Find where the given text appears and provide that cell's center as (x, y) coordinate. 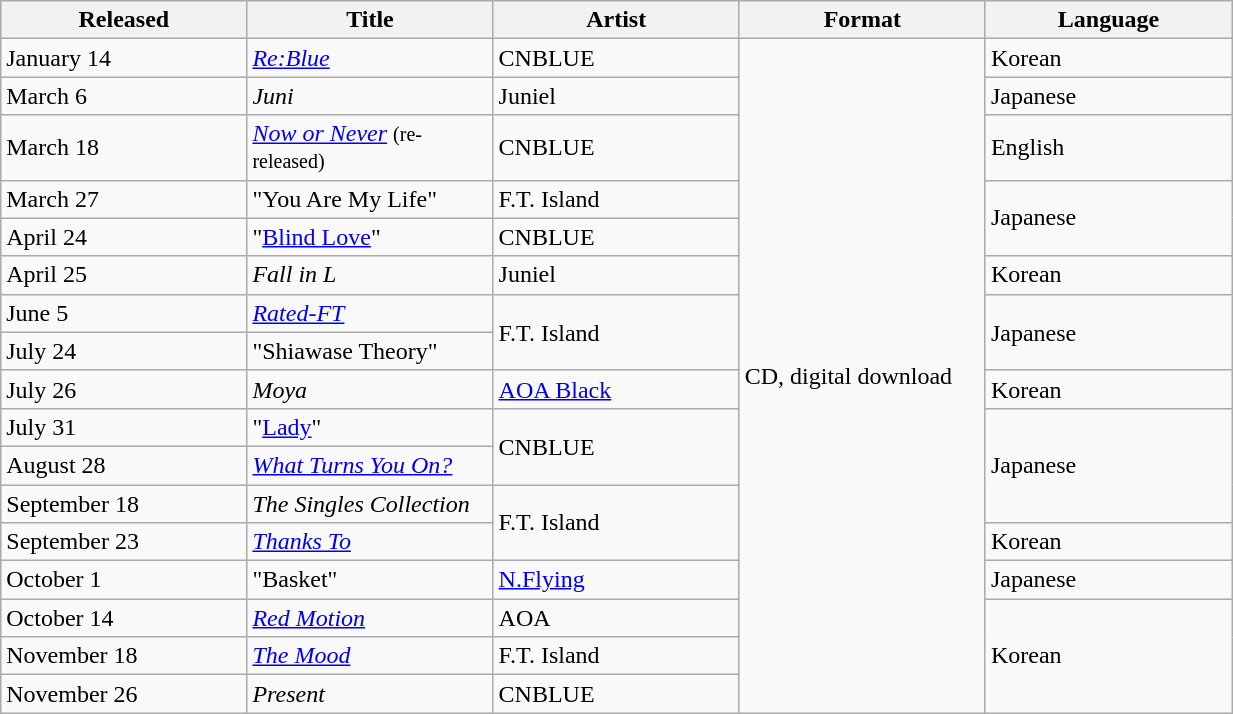
Thanks To (370, 542)
AOA Black (616, 389)
Fall in L (370, 275)
Title (370, 20)
April 24 (124, 237)
"Shiawase Theory" (370, 351)
N.Flying (616, 580)
Artist (616, 20)
Moya (370, 389)
"You Are My Life" (370, 199)
The Mood (370, 656)
October 14 (124, 618)
March 27 (124, 199)
March 18 (124, 148)
Re:Blue (370, 58)
What Turns You On? (370, 465)
The Singles Collection (370, 503)
November 26 (124, 694)
CD, digital download (862, 376)
Released (124, 20)
Rated-FT (370, 313)
Format (862, 20)
Now or Never (re-released) (370, 148)
March 6 (124, 96)
January 14 (124, 58)
August 28 (124, 465)
Juni (370, 96)
Present (370, 694)
September 18 (124, 503)
November 18 (124, 656)
AOA (616, 618)
"Lady" (370, 427)
September 23 (124, 542)
July 31 (124, 427)
October 1 (124, 580)
English (1108, 148)
April 25 (124, 275)
Language (1108, 20)
June 5 (124, 313)
July 26 (124, 389)
"Blind Love" (370, 237)
"Basket" (370, 580)
Red Motion (370, 618)
July 24 (124, 351)
